Extract the [x, y] coordinate from the center of the cell holding the provided text.  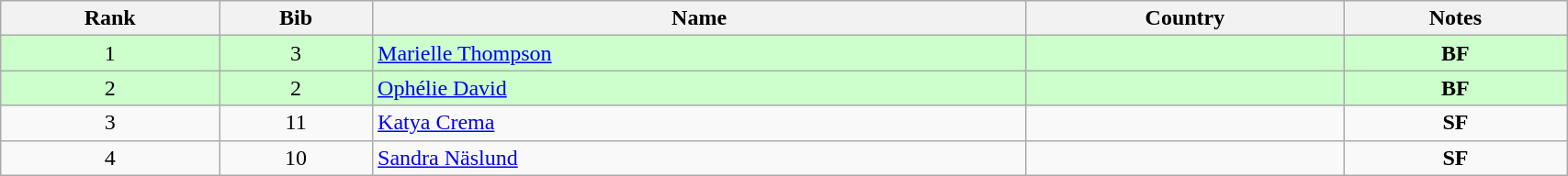
1 [110, 53]
Bib [296, 18]
4 [110, 158]
Name [700, 18]
10 [296, 158]
Notes [1455, 18]
11 [296, 123]
Country [1185, 18]
Katya Crema [700, 123]
Sandra Näslund [700, 158]
Marielle Thompson [700, 53]
Ophélie David [700, 88]
Rank [110, 18]
